Determine the [X, Y] coordinate at the center of the cell enclosing the given text.  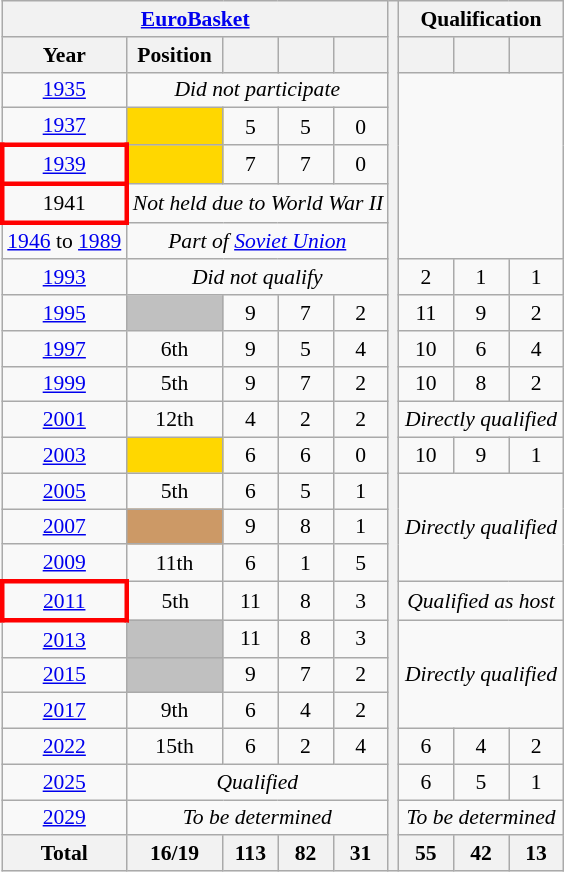
Did not participate [257, 90]
31 [360, 854]
11th [174, 564]
1941 [64, 204]
2003 [64, 456]
1939 [64, 164]
2022 [64, 747]
Qualification [480, 19]
Qualified as host [480, 602]
1935 [64, 90]
15th [174, 747]
2017 [64, 711]
82 [306, 854]
Part of Soviet Union [257, 240]
2015 [64, 675]
Position [174, 55]
Qualified [257, 782]
Total [64, 854]
42 [480, 854]
2009 [64, 564]
Not held due to World War II [257, 204]
Did not qualify [257, 278]
9th [174, 711]
16/19 [174, 854]
2005 [64, 491]
1995 [64, 313]
2001 [64, 420]
1937 [64, 126]
1997 [64, 349]
2013 [64, 638]
2029 [64, 818]
6th [174, 349]
Year [64, 55]
1946 to 1989 [64, 240]
2007 [64, 527]
113 [250, 854]
2011 [64, 602]
EuroBasket [195, 19]
13 [536, 854]
55 [426, 854]
1999 [64, 384]
12th [174, 420]
1993 [64, 278]
2025 [64, 782]
